Determine the (x, y) coordinate at the center of the cell enclosing the given text.  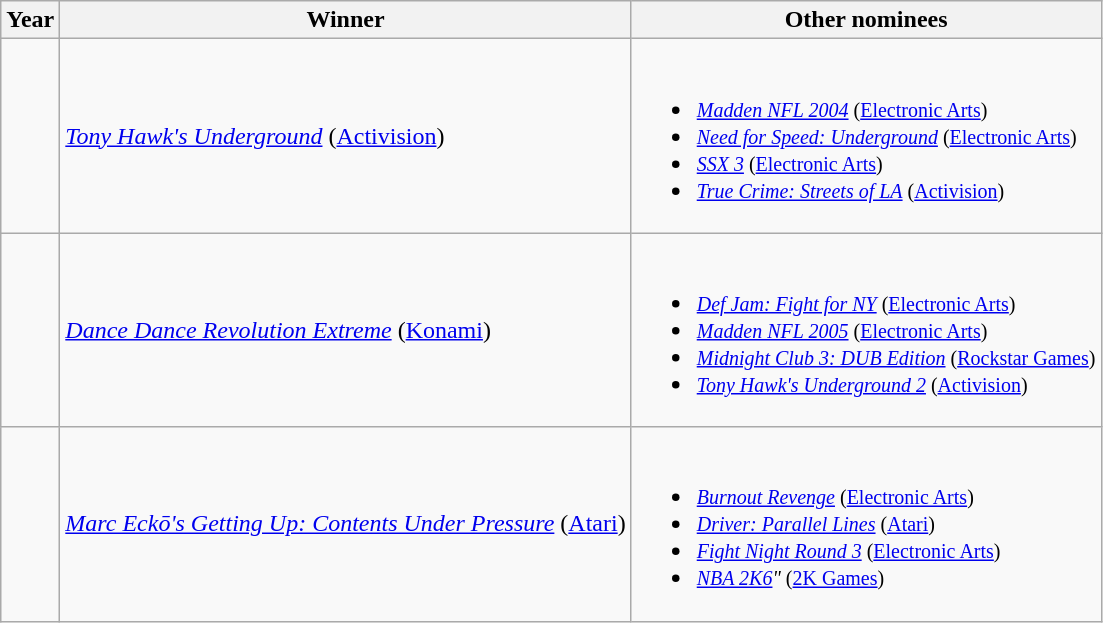
Dance Dance Revolution Extreme (Konami) (346, 330)
Burnout Revenge (Electronic Arts)Driver: Parallel Lines (Atari)Fight Night Round 3 (Electronic Arts)NBA 2K6" (2K Games) (866, 524)
Year (30, 20)
Other nominees (866, 20)
Marc Eckō's Getting Up: Contents Under Pressure (Atari) (346, 524)
Tony Hawk's Underground (Activision) (346, 136)
Madden NFL 2004 (Electronic Arts)Need for Speed: Underground (Electronic Arts)SSX 3 (Electronic Arts)True Crime: Streets of LA (Activision) (866, 136)
Winner (346, 20)
